For the text-containing cell, return its midpoint in [X, Y] coordinate format. 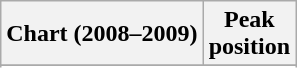
Chart (2008–2009) [102, 34]
Peakposition [249, 34]
